Output the (x, y) coordinate of the center of the cell containing the given text.  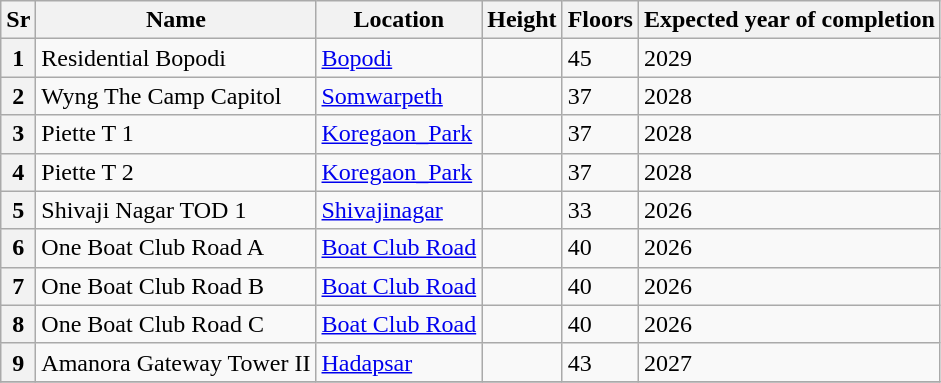
One Boat Club Road B (176, 286)
Name (176, 20)
8 (18, 324)
Residential Bopodi (176, 58)
Wyng The Camp Capitol (176, 96)
1 (18, 58)
Height (522, 20)
Piette T 1 (176, 134)
2029 (789, 58)
One Boat Club Road A (176, 248)
Amanora Gateway Tower II (176, 362)
5 (18, 210)
Bopodi (399, 58)
2027 (789, 362)
Expected year of completion (789, 20)
4 (18, 172)
Location (399, 20)
Shivajinagar (399, 210)
Hadapsar (399, 362)
43 (600, 362)
2 (18, 96)
9 (18, 362)
Shivaji Nagar TOD 1 (176, 210)
45 (600, 58)
33 (600, 210)
Floors (600, 20)
7 (18, 286)
Sr (18, 20)
3 (18, 134)
Piette T 2 (176, 172)
6 (18, 248)
Somwarpeth (399, 96)
One Boat Club Road C (176, 324)
